Output the (X, Y) coordinate of the center of the cell containing the given text.  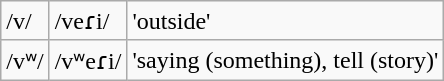
/veɾi/ (88, 21)
/vʷeɾi/ (88, 60)
/v/ (25, 21)
'outside' (286, 21)
'saying (something), tell (story)' (286, 60)
/vʷ/ (25, 60)
